Capture the cell that displays the provided text and extract its (x, y) central coordinate. 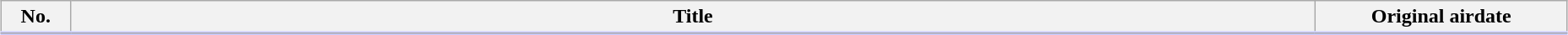
Title (693, 17)
No. (35, 17)
Original airdate (1441, 17)
